Pinpoint the cell where the given text exists, returning its [x, y] midpoint coordinate. 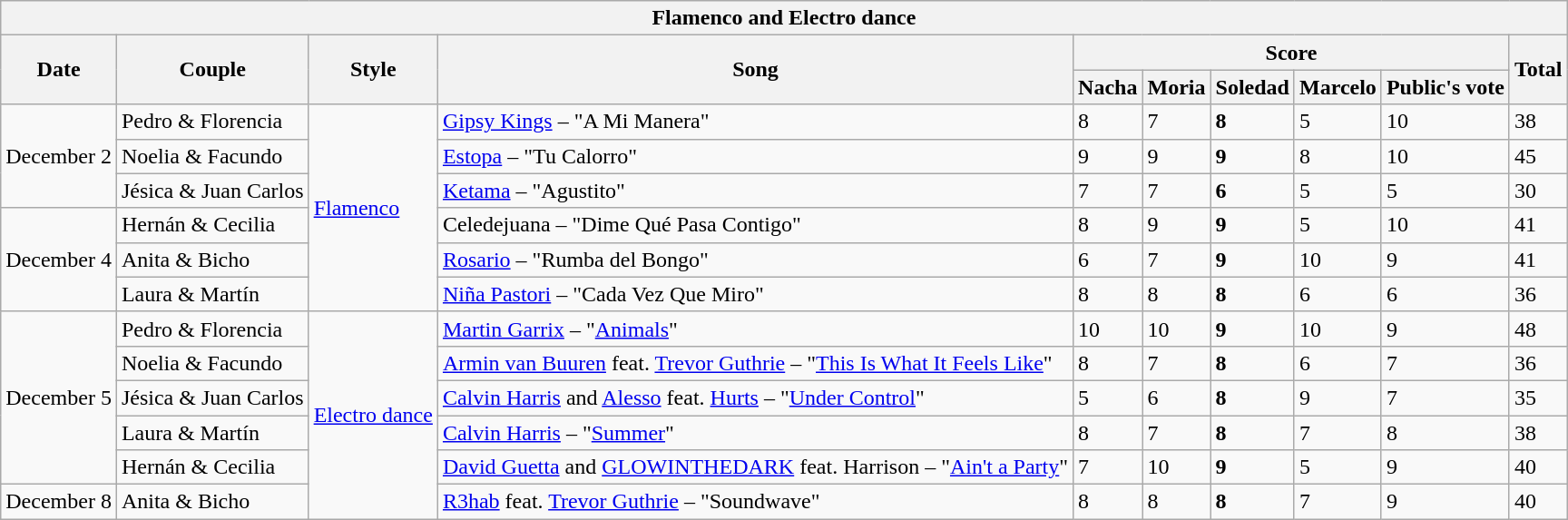
Armin van Buuren feat. Trevor Guthrie – "This Is What It Feels Like" [755, 363]
Gipsy Kings – "A Mi Manera" [755, 122]
Total [1538, 70]
Couple [212, 70]
December 4 [59, 260]
Flamenco and Electro dance [784, 18]
December 2 [59, 156]
45 [1538, 156]
R3hab feat. Trevor Guthrie – "Soundwave" [755, 502]
Date [59, 70]
Flamenco [373, 208]
Song [755, 70]
Calvin Harris and Alesso feat. Hurts – "Under Control" [755, 397]
Celedejuana – "Dime Qué Pasa Contigo" [755, 225]
Rosario – "Rumba del Bongo" [755, 260]
Nacha [1108, 87]
December 8 [59, 502]
Soledad [1252, 87]
Ketama – "Agustito" [755, 191]
Estopa – "Tu Calorro" [755, 156]
Niña Pastori – "Cada Vez Que Miro" [755, 294]
Style [373, 70]
Electro dance [373, 415]
30 [1538, 191]
Calvin Harris – "Summer" [755, 433]
35 [1538, 397]
Martin Garrix – "Animals" [755, 329]
David Guetta and GLOWINTHEDARK feat. Harrison – "Ain't a Party" [755, 467]
Moria [1176, 87]
Marcelo [1338, 87]
Public's vote [1445, 87]
Score [1292, 53]
December 5 [59, 397]
48 [1538, 329]
